Scan for the cell matching the given text and deliver its (x, y) coordinate at center. 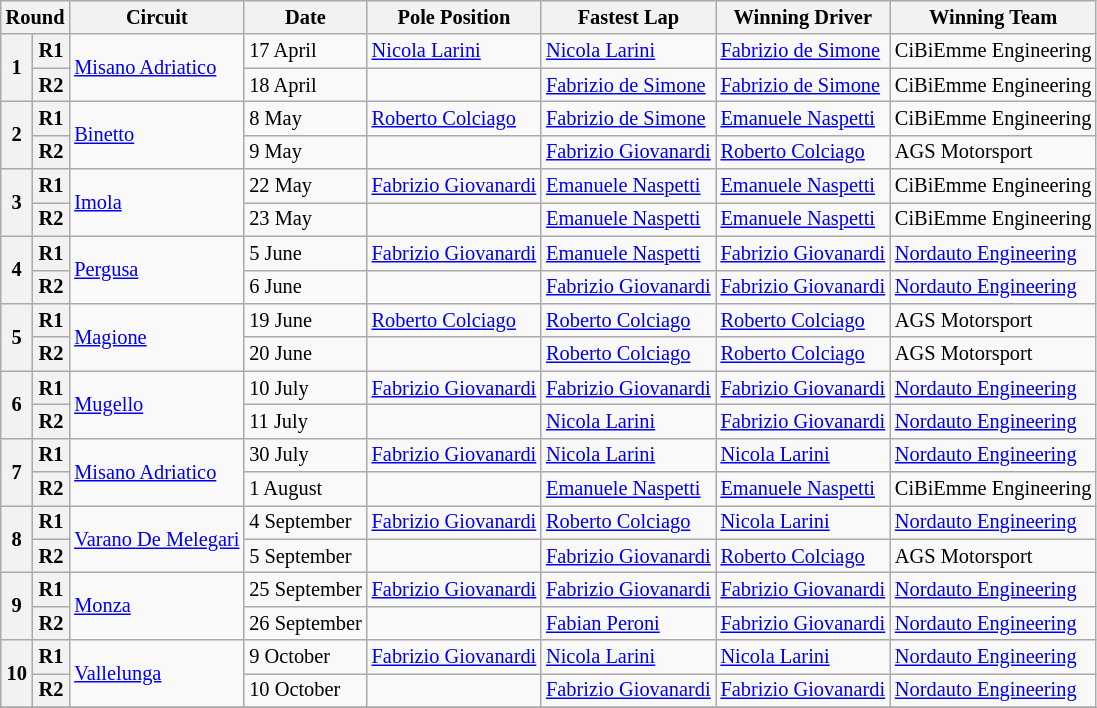
9 (17, 606)
8 (17, 538)
Circuit (156, 17)
5 September (305, 556)
1 (17, 68)
5 June (305, 253)
30 July (305, 455)
26 September (305, 623)
17 April (305, 51)
18 April (305, 85)
10 (17, 674)
19 June (305, 320)
Monza (156, 606)
4 (17, 270)
Winning Driver (803, 17)
6 (17, 404)
8 May (305, 118)
Fabian Peroni (628, 623)
10 July (305, 388)
25 September (305, 589)
3 (17, 202)
Magione (156, 336)
6 June (305, 287)
Mugello (156, 404)
Fastest Lap (628, 17)
4 September (305, 522)
Date (305, 17)
Imola (156, 202)
Pole Position (454, 17)
7 (17, 472)
2 (17, 134)
Winning Team (993, 17)
Round (36, 17)
9 October (305, 657)
20 June (305, 354)
Vallelunga (156, 674)
5 (17, 336)
Pergusa (156, 270)
Varano De Melegari (156, 538)
23 May (305, 219)
1 August (305, 489)
9 May (305, 152)
Binetto (156, 134)
22 May (305, 186)
10 October (305, 690)
11 July (305, 421)
